Provide the [X, Y] coordinate of the cell's center where the given text is located.  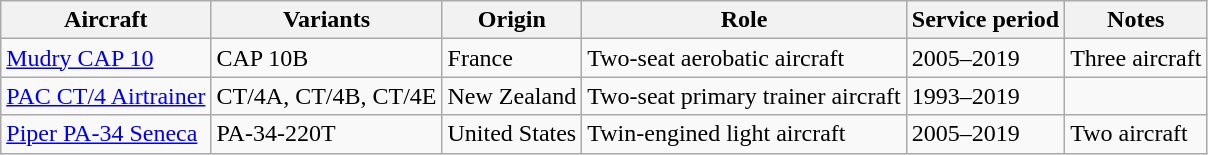
Three aircraft [1136, 58]
Service period [985, 20]
Aircraft [106, 20]
CAP 10B [326, 58]
CT/4A, CT/4B, CT/4E [326, 96]
Twin-engined light aircraft [744, 134]
Two-seat aerobatic aircraft [744, 58]
Mudry CAP 10 [106, 58]
Variants [326, 20]
Origin [512, 20]
Two aircraft [1136, 134]
Piper PA-34 Seneca [106, 134]
1993–2019 [985, 96]
PA-34-220T [326, 134]
Notes [1136, 20]
New Zealand [512, 96]
PAC CT/4 Airtrainer [106, 96]
Role [744, 20]
France [512, 58]
Two-seat primary trainer aircraft [744, 96]
United States [512, 134]
